Identify which cell holds the provided text, then report its [x, y] central coordinate. 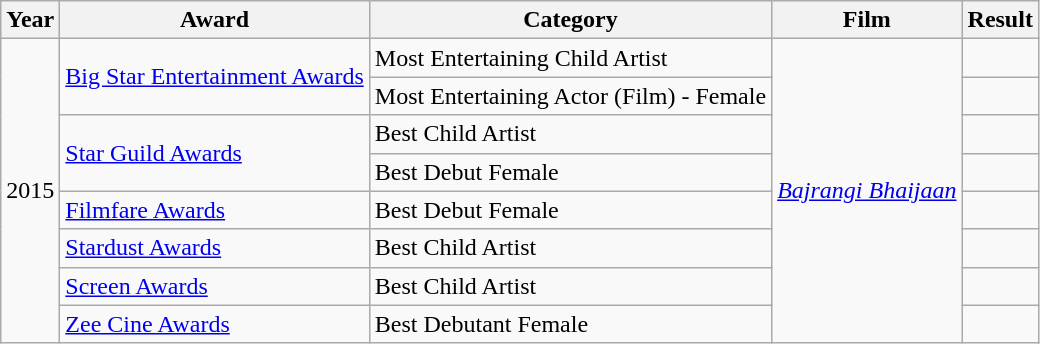
Result [1000, 20]
Category [570, 20]
Best Debutant Female [570, 324]
Filmfare Awards [214, 210]
Most Entertaining Actor (Film) - Female [570, 96]
Year [30, 20]
Stardust Awards [214, 248]
Film [867, 20]
Star Guild Awards [214, 153]
Bajrangi Bhaijaan [867, 191]
Zee Cine Awards [214, 324]
Big Star Entertainment Awards [214, 77]
Most Entertaining Child Artist [570, 58]
Award [214, 20]
Screen Awards [214, 286]
2015 [30, 191]
